Capture the cell that displays the provided text and extract its (x, y) central coordinate. 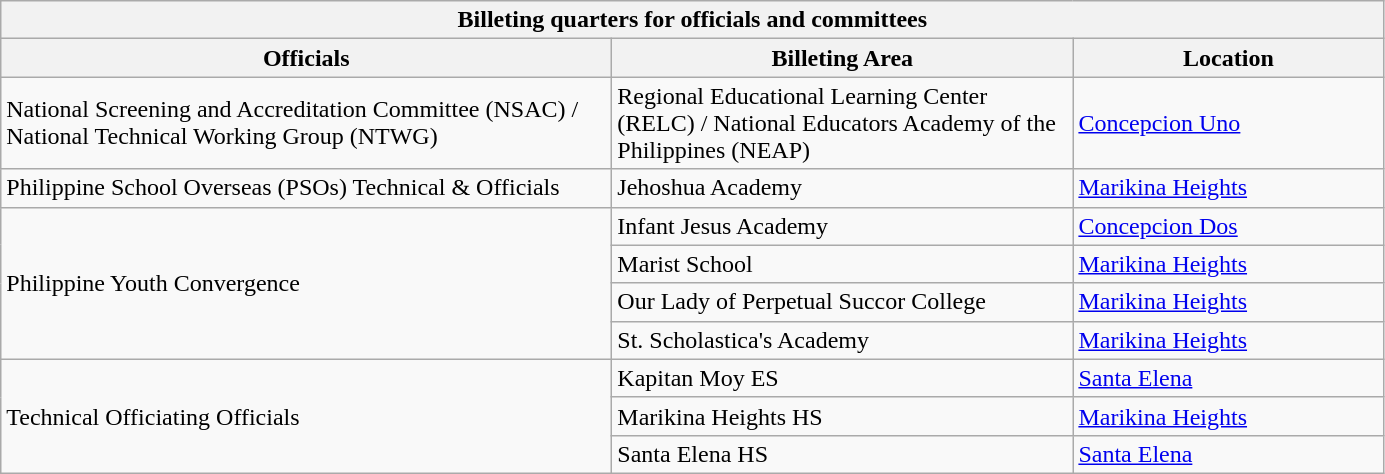
Technical Officiating Officials (306, 416)
Philippine Youth Convergence (306, 283)
Jehoshua Academy (842, 188)
Concepcion Uno (1228, 123)
Regional Educational Learning Center (RELC) / National Educators Academy of the Philippines (NEAP) (842, 123)
Our Lady of Perpetual Succor College (842, 302)
Kapitan Moy ES (842, 378)
Location (1228, 58)
Billeting quarters for officials and committees (692, 20)
Officials (306, 58)
National Screening and Accreditation Committee (NSAC) /National Technical Working Group (NTWG) (306, 123)
Marikina Heights HS (842, 416)
Infant Jesus Academy (842, 226)
Concepcion Dos (1228, 226)
St. Scholastica's Academy (842, 340)
Santa Elena HS (842, 454)
Marist School (842, 264)
Billeting Area (842, 58)
Philippine School Overseas (PSOs) Technical & Officials (306, 188)
